Scan for the cell matching the given text and deliver its (X, Y) coordinate at center. 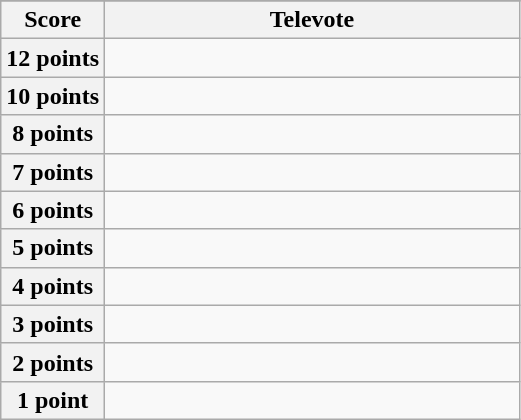
6 points (53, 210)
4 points (53, 286)
5 points (53, 248)
12 points (53, 58)
Televote (312, 20)
8 points (53, 134)
Score (53, 20)
7 points (53, 172)
1 point (53, 400)
2 points (53, 362)
3 points (53, 324)
10 points (53, 96)
